Provide the (X, Y) coordinate of the cell's center where the given text is located.  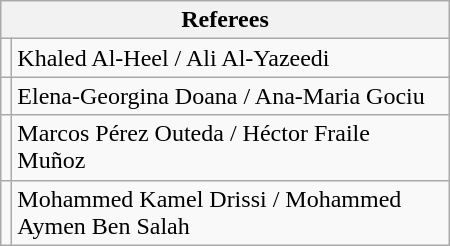
Mohammed Kamel Drissi / Mohammed Aymen Ben Salah (230, 212)
Elena-Georgina Doana / Ana-Maria Gociu (230, 96)
Referees (225, 20)
Marcos Pérez Outeda / Héctor Fraile Muñoz (230, 148)
Khaled Al-Heel / Ali Al-Yazeedi (230, 58)
